Locate the cell with the specified text and output its [x, y] center coordinate. 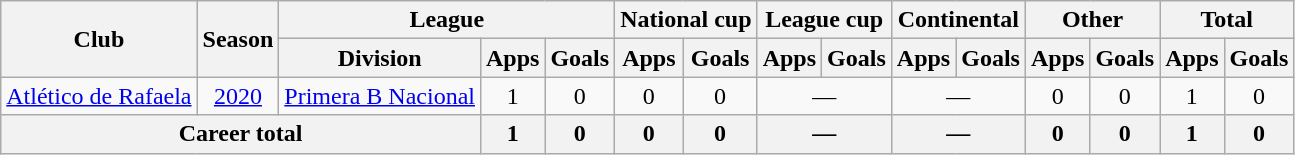
Continental [958, 20]
National cup [686, 20]
Division [380, 58]
Total [1227, 20]
Club [99, 39]
Atlético de Rafaela [99, 96]
League cup [824, 20]
Other [1092, 20]
Primera B Nacional [380, 96]
Career total [241, 134]
Season [238, 39]
League [447, 20]
2020 [238, 96]
